Locate the cell with the specified text and output its (x, y) center coordinate. 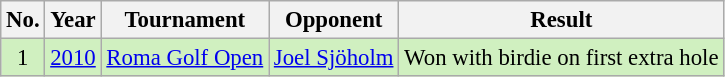
Joel Sjöholm (334, 58)
1 (23, 58)
Opponent (334, 20)
Roma Golf Open (185, 58)
No. (23, 20)
Year (73, 20)
Tournament (185, 20)
Result (562, 20)
2010 (73, 58)
Won with birdie on first extra hole (562, 58)
